Extract the [x, y] coordinate from the center of the cell holding the provided text.  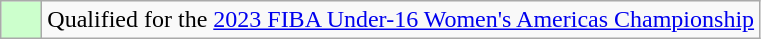
Qualified for the 2023 FIBA Under-16 Women's Americas Championship [401, 20]
